Scan for the cell matching the given text and deliver its [x, y] coordinate at center. 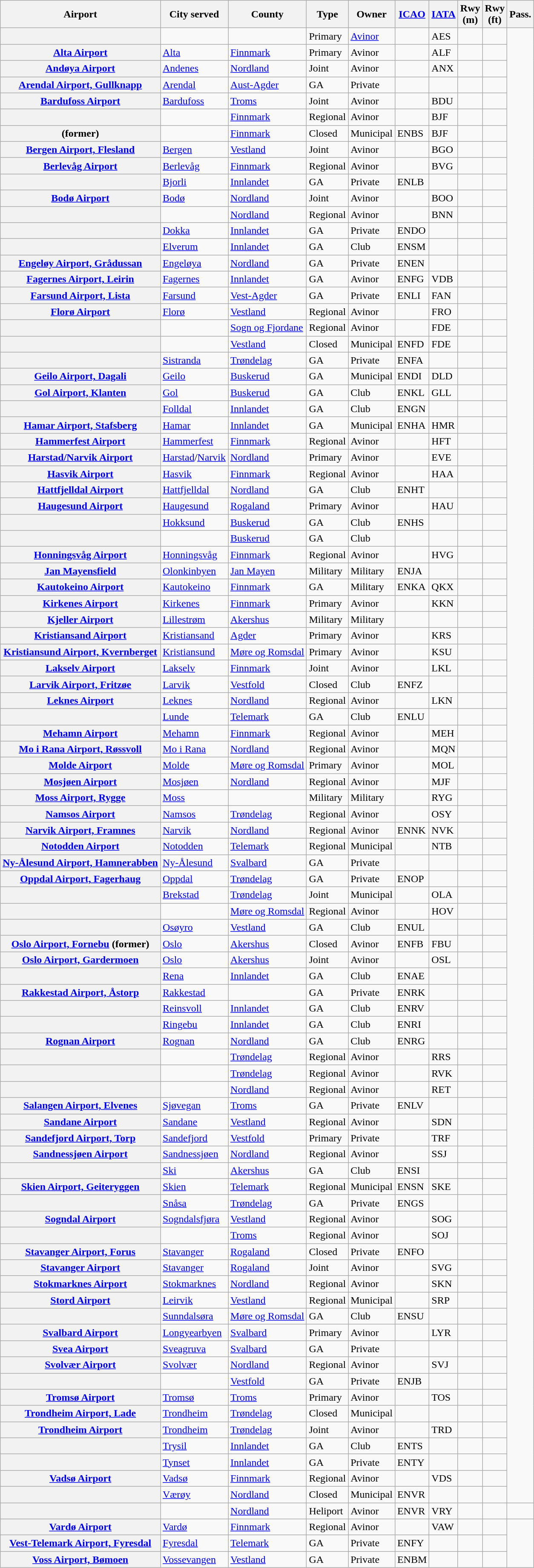
Mo i Rana Airport, Røssvoll [80, 749]
ENGS [412, 1203]
Arendal [194, 85]
Sogndal Airport [80, 1219]
Oppdal Airport, Fagerhaug [80, 879]
ENRV [412, 1009]
ENSN [412, 1187]
ENKL [412, 393]
Sandane [194, 1122]
Oslo Airport, Fornebu (former) [80, 943]
Stokmarknes [194, 1284]
GLL [444, 393]
Hasvik [194, 474]
Lillestrøm [194, 619]
Snåsa [194, 1203]
LKN [444, 700]
KKN [444, 603]
Heliport [327, 1511]
LYR [444, 1333]
Narvik Airport, Framnes [80, 830]
ENJA [412, 571]
ENKA [412, 587]
LKL [444, 668]
BVG [444, 166]
MEH [444, 733]
Ny-Ålesund Airport, Hamnerabben [80, 863]
RVK [444, 1073]
Skien Airport, Geiteryggen [80, 1187]
Kautokeino [194, 587]
SVJ [444, 1365]
AES [444, 36]
Hamar [194, 425]
Jan Mayen [267, 571]
Farsund Airport, Lista [80, 295]
Rognan [194, 1041]
Trondheim Airport, Lade [80, 1413]
Oslo Airport, Gardermoen [80, 960]
Kautokeino Airport [80, 587]
Andøya Airport [80, 69]
TOS [444, 1397]
Bjorli [194, 182]
ENBM [412, 1559]
ENRI [412, 1025]
VAW [444, 1527]
Rena [194, 976]
Hattfjelldal [194, 490]
Vardø Airport [80, 1527]
SOG [444, 1219]
Honningsvåg Airport [80, 555]
ENDO [412, 231]
Namsos Airport [80, 814]
County [267, 14]
Vest-Agder [267, 295]
Pass. [520, 14]
Osøyro [194, 927]
Sunndalsøra [194, 1316]
Hattfjelldal Airport [80, 490]
Elverum [194, 247]
ENGN [412, 409]
Trysil [194, 1446]
Notodden [194, 846]
IATA [444, 14]
ENHS [412, 522]
Kristiansand [194, 636]
Narvik [194, 830]
Molde [194, 765]
Sandefjord Airport, Torp [80, 1138]
Ringebu [194, 1025]
Ny-Ålesund [194, 863]
Lunde [194, 717]
Larvik Airport, Fritzøe [80, 684]
Farsund [194, 295]
Kristiansand Airport [80, 636]
EVE [444, 457]
Svalbard Airport [80, 1333]
ENHA [412, 425]
VRY [444, 1511]
Sogndalsfjøra [194, 1219]
Vadsø Airport [80, 1478]
RET [444, 1089]
Mosjøen [194, 782]
ENLV [412, 1106]
ENEN [412, 263]
Kristiansund Airport, Kvernberget [80, 652]
Fagernes [194, 279]
Stokmarknes Airport [80, 1284]
Geilo Airport, Dagali [80, 376]
Haugesund Airport [80, 506]
RYG [444, 798]
Bardufoss [194, 101]
ENJB [412, 1381]
Hokksund [194, 522]
Vardø [194, 1527]
Svea Airport [80, 1349]
Oppdal [194, 879]
ENFO [412, 1251]
VDS [444, 1478]
VDB [444, 279]
Mosjøen Airport [80, 782]
ENAE [412, 976]
Rakkestad [194, 992]
ENTS [412, 1446]
Jan Mayensfield [80, 571]
FAN [444, 295]
Bergen Airport, Flesland [80, 149]
Kirkenes [194, 603]
Berlevåg Airport [80, 166]
NVK [444, 830]
Type [327, 14]
Kirkenes Airport [80, 603]
SRP [444, 1300]
Geilo [194, 376]
Namsos [194, 814]
Engeløy Airport, Grådussan [80, 263]
Mehamn Airport [80, 733]
OSL [444, 960]
Olonkinbyen [194, 571]
Gol [194, 393]
OSY [444, 814]
Skien [194, 1187]
Rognan Airport [80, 1041]
ENNK [412, 830]
BDU [444, 101]
Tynset [194, 1462]
Sandnessjøen [194, 1154]
Sveagruva [194, 1349]
Gol Airport, Klanten [80, 393]
Leknes Airport [80, 700]
ENSU [412, 1316]
TRD [444, 1430]
Andenes [194, 69]
Salangen Airport, Elvenes [80, 1106]
OLA [444, 895]
Ski [194, 1170]
Airport [80, 14]
SKE [444, 1187]
HAA [444, 474]
Hamar Airport, Stafsberg [80, 425]
Aust-Agder [267, 85]
ICAO [412, 14]
Honningsvåg [194, 555]
Sandnessjøen Airport [80, 1154]
Fagernes Airport, Leirin [80, 279]
DLD [444, 376]
HAU [444, 506]
Longyearbyen [194, 1333]
Hasvik Airport [80, 474]
SOJ [444, 1235]
Tromsø Airport [80, 1397]
Kjeller Airport [80, 619]
ALF [444, 52]
ENLI [412, 295]
Sogn og Fjordane [267, 328]
ENFD [412, 344]
Harstad/Narvik [194, 457]
Vossevangen [194, 1559]
ENFG [412, 279]
NTB [444, 846]
ENLU [412, 717]
Berlevåg [194, 166]
Harstad/Narvik Airport [80, 457]
Bergen [194, 149]
ENFA [412, 360]
Sandefjord [194, 1138]
FRO [444, 312]
HFT [444, 441]
Sjøvegan [194, 1106]
Alta [194, 52]
Rwy(ft) [495, 14]
Fyresdal [194, 1543]
Moss Airport, Rygge [80, 798]
TRF [444, 1138]
HVG [444, 555]
ENFZ [412, 684]
ENSM [412, 247]
HMR [444, 425]
Sistranda [194, 360]
Haugesund [194, 506]
Svolvær [194, 1365]
BOO [444, 198]
Reinsvoll [194, 1009]
Dokka [194, 231]
Leirvik [194, 1300]
ENFY [412, 1543]
Bodø Airport [80, 198]
Florø [194, 312]
ANX [444, 69]
Vest-Telemark Airport, Fyresdal [80, 1543]
Værøy [194, 1494]
(former) [80, 133]
Owner [372, 14]
Arendal Airport, Gullknapp [80, 85]
ENTY [412, 1462]
Stord Airport [80, 1300]
Svolvær Airport [80, 1365]
Trondheim Airport [80, 1430]
KRS [444, 636]
Engeløya [194, 263]
ENRK [412, 992]
ENRG [412, 1041]
RRS [444, 1057]
Vadsø [194, 1478]
Mehamn [194, 733]
Alta Airport [80, 52]
MQN [444, 749]
ENDI [412, 376]
HOV [444, 911]
MJF [444, 782]
Molde Airport [80, 765]
ENFB [412, 943]
SVG [444, 1268]
ENOP [412, 879]
QKX [444, 587]
SDN [444, 1122]
Voss Airport, Bømoen [80, 1559]
Lakselv Airport [80, 668]
SKN [444, 1284]
Stavanger Airport, Forus [80, 1251]
Moss [194, 798]
BGO [444, 149]
Larvik [194, 684]
Mo i Rana [194, 749]
Notodden Airport [80, 846]
Kristiansund [194, 652]
ENHT [412, 490]
Rakkestad Airport, Åstorp [80, 992]
Lakselv [194, 668]
Hammerfest [194, 441]
Florø Airport [80, 312]
ENBS [412, 133]
Agder [267, 636]
MOL [444, 765]
Hammerfest Airport [80, 441]
SSJ [444, 1154]
Bardufoss Airport [80, 101]
Sandane Airport [80, 1122]
Folldal [194, 409]
Stavanger Airport [80, 1268]
Brekstad [194, 895]
ENSI [412, 1170]
KSU [444, 652]
Bodø [194, 198]
City served [194, 14]
ENUL [412, 927]
Tromsø [194, 1397]
FBU [444, 943]
Rwy(m) [470, 14]
Leknes [194, 700]
BNN [444, 214]
ENLB [412, 182]
